Find where the given text appears and provide that cell's center as [x, y] coordinate. 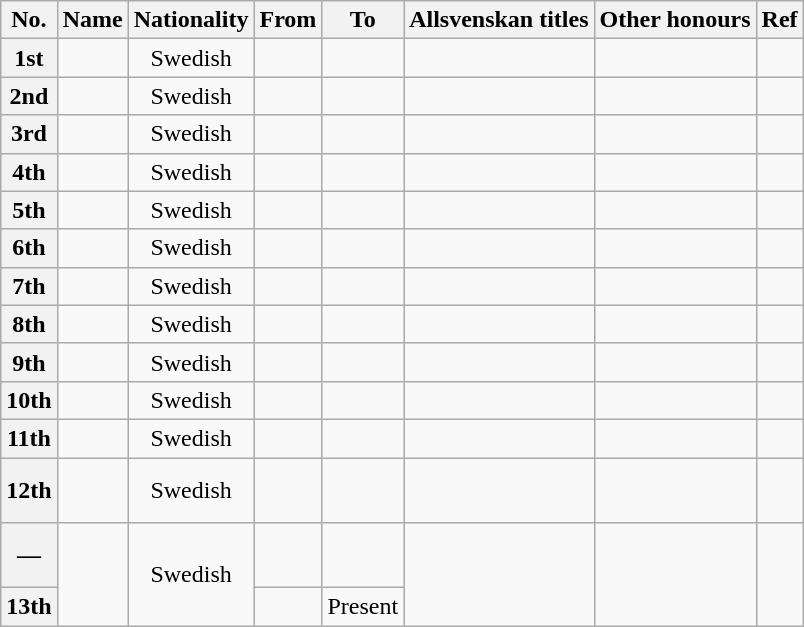
5th [29, 210]
From [288, 20]
No. [29, 20]
Other honours [675, 20]
13th [29, 607]
2nd [29, 96]
11th [29, 438]
10th [29, 400]
8th [29, 324]
Allsvenskan titles [499, 20]
9th [29, 362]
7th [29, 286]
Ref [780, 20]
To [363, 20]
Name [92, 20]
12th [29, 490]
Nationality [191, 20]
1st [29, 58]
— [29, 556]
4th [29, 172]
3rd [29, 134]
Present [363, 607]
6th [29, 248]
